Return (x, y) of the center of cell containing provided text 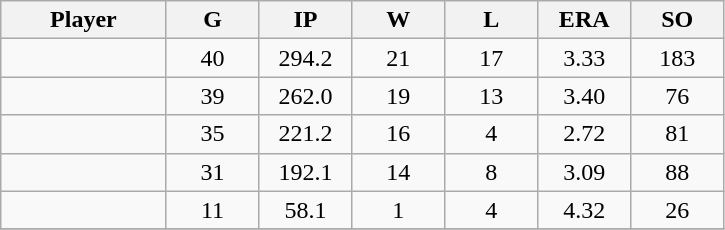
G (212, 20)
31 (212, 172)
58.1 (306, 210)
26 (678, 210)
88 (678, 172)
81 (678, 134)
262.0 (306, 96)
183 (678, 58)
221.2 (306, 134)
39 (212, 96)
8 (492, 172)
IP (306, 20)
16 (398, 134)
21 (398, 58)
1 (398, 210)
19 (398, 96)
14 (398, 172)
Player (84, 20)
294.2 (306, 58)
40 (212, 58)
3.33 (584, 58)
SO (678, 20)
2.72 (584, 134)
L (492, 20)
ERA (584, 20)
17 (492, 58)
76 (678, 96)
13 (492, 96)
11 (212, 210)
W (398, 20)
4.32 (584, 210)
3.09 (584, 172)
3.40 (584, 96)
192.1 (306, 172)
35 (212, 134)
